Provide the [x, y] coordinate of the cell's center where the given text is located.  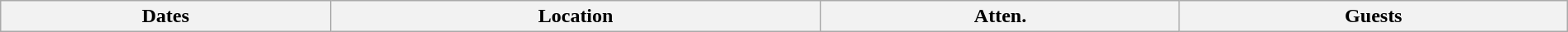
Location [576, 16]
Dates [165, 16]
Guests [1373, 16]
Atten. [1001, 16]
